Determine the (X, Y) coordinate at the center of the cell enclosing the given text.  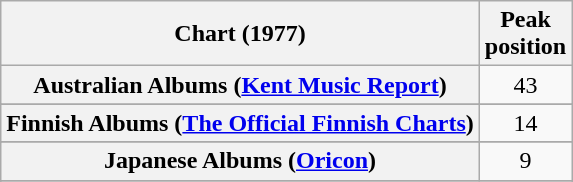
Australian Albums (Kent Music Report) (240, 85)
43 (525, 85)
Peakposition (525, 34)
Finnish Albums (The Official Finnish Charts) (240, 123)
Chart (1977) (240, 34)
9 (525, 161)
Japanese Albums (Oricon) (240, 161)
14 (525, 123)
